From the cell containing the given text, extract its center point as [X, Y] coordinate. 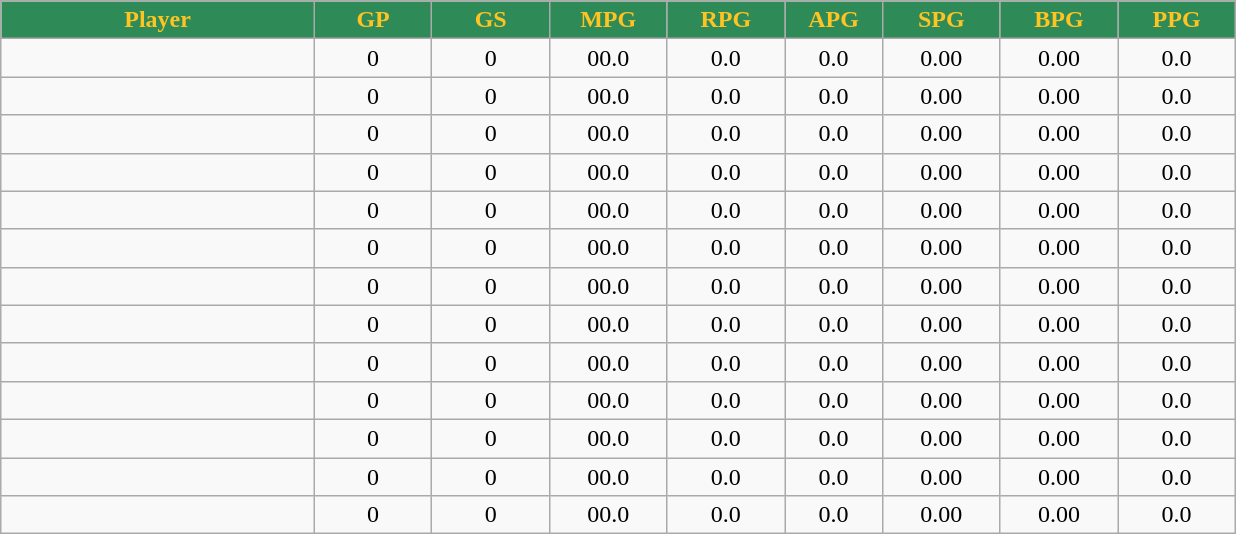
GP [373, 20]
GS [491, 20]
RPG [726, 20]
SPG [942, 20]
Player [158, 20]
PPG [1177, 20]
BPG [1059, 20]
APG [834, 20]
MPG [608, 20]
